For the text-containing cell, return its midpoint in [X, Y] coordinate format. 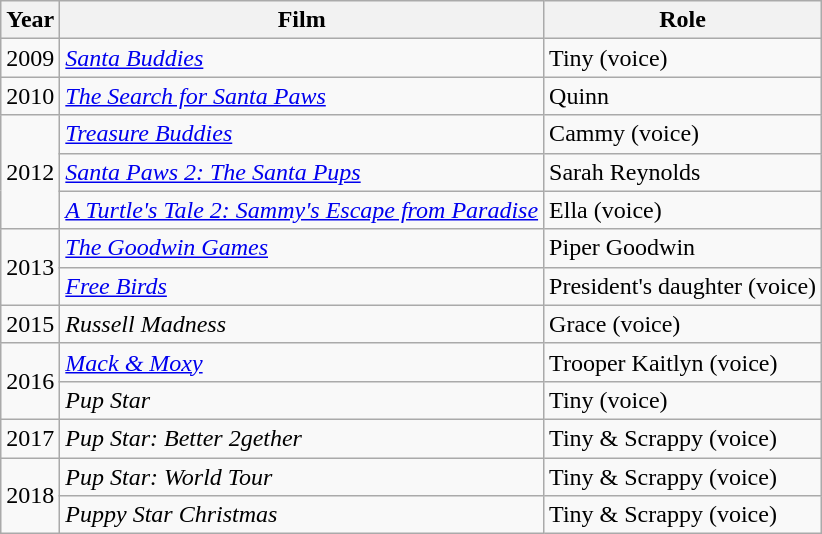
Ella (voice) [683, 210]
The Search for Santa Paws [302, 96]
Piper Goodwin [683, 248]
Film [302, 20]
2017 [30, 438]
2013 [30, 267]
Cammy (voice) [683, 134]
2015 [30, 324]
2018 [30, 496]
The Goodwin Games [302, 248]
Trooper Kaitlyn (voice) [683, 362]
Sarah Reynolds [683, 172]
Role [683, 20]
Santa Buddies [302, 58]
Grace (voice) [683, 324]
Pup Star: Better 2gether [302, 438]
Puppy Star Christmas [302, 515]
Russell Madness [302, 324]
Mack & Moxy [302, 362]
Year [30, 20]
Pup Star [302, 400]
A Turtle's Tale 2: Sammy's Escape from Paradise [302, 210]
Santa Paws 2: The Santa Pups [302, 172]
Pup Star: World Tour [302, 477]
2010 [30, 96]
Free Birds [302, 286]
2016 [30, 381]
Quinn [683, 96]
2012 [30, 172]
Treasure Buddies [302, 134]
President's daughter (voice) [683, 286]
2009 [30, 58]
